For the text-containing cell, return its midpoint in [X, Y] coordinate format. 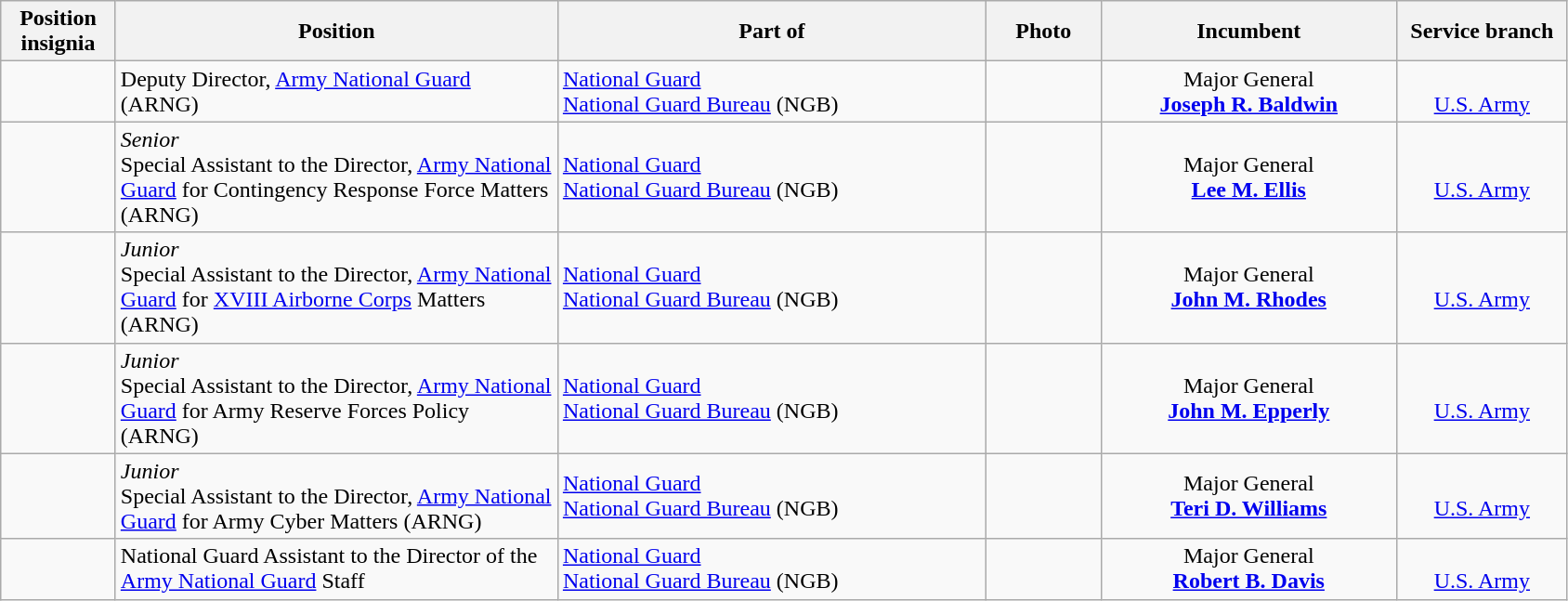
Major GeneralJohn M. Rhodes [1248, 288]
Major GeneralLee M. Ellis [1248, 176]
Deputy Director, Army National Guard (ARNG) [336, 91]
Position insignia [59, 32]
JuniorSpecial Assistant to the Director, Army National Guard for Army Reserve Forces Policy (ARNG) [336, 398]
SeniorSpecial Assistant to the Director, Army National Guard for Contingency Response Force Matters (ARNG) [336, 176]
Incumbent [1248, 32]
Position [336, 32]
Service branch [1483, 32]
Major GeneralTeri D. Williams [1248, 496]
Major GeneralJohn M. Epperly [1248, 398]
Photo [1043, 32]
Major GeneralJoseph R. Baldwin [1248, 91]
National Guard Assistant to the Director of the Army National Guard Staff [336, 568]
JuniorSpecial Assistant to the Director, Army National Guard for XVIII Airborne Corps Matters (ARNG) [336, 288]
Major GeneralRobert B. Davis [1248, 568]
Part of [771, 32]
JuniorSpecial Assistant to the Director, Army National Guard for Army Cyber Matters (ARNG) [336, 496]
